Locate the cell with the specified text and output its (X, Y) center coordinate. 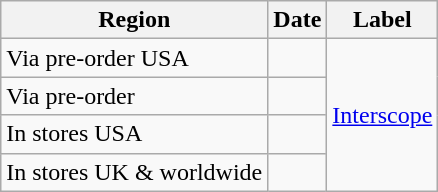
Date (298, 20)
Interscope (382, 115)
Via pre-order (134, 96)
In stores USA (134, 134)
Region (134, 20)
Label (382, 20)
In stores UK & worldwide (134, 172)
Via pre-order USA (134, 58)
